Return [X, Y] of the center of cell containing provided text 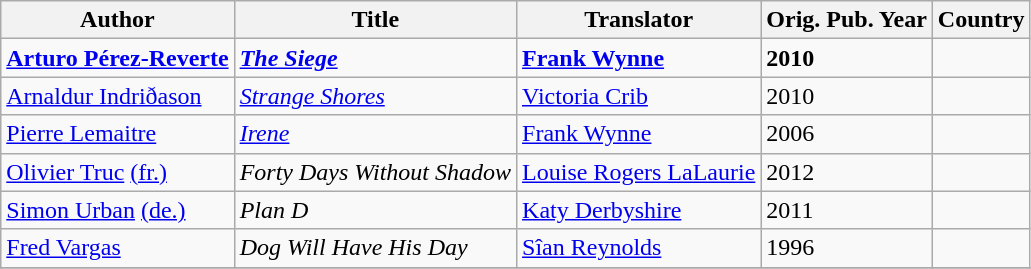
Fred Vargas [118, 248]
Louise Rogers LaLaurie [639, 172]
Forty Days Without Shadow [375, 172]
Dog Will Have His Day [375, 248]
Arnaldur Indriðason [118, 96]
Irene [375, 134]
Orig. Pub. Year [846, 20]
Author [118, 20]
2011 [846, 210]
The Siege [375, 58]
Simon Urban (de.) [118, 210]
Country [981, 20]
Strange Shores [375, 96]
Sîan Reynolds [639, 248]
Olivier Truc (fr.) [118, 172]
Plan D [375, 210]
1996 [846, 248]
Translator [639, 20]
2012 [846, 172]
Title [375, 20]
Victoria Crib [639, 96]
Arturo Pérez-Reverte [118, 58]
Katy Derbyshire [639, 210]
2006 [846, 134]
Pierre Lemaitre [118, 134]
